Search for the cell housing the specified text and yield its [x, y] center coordinate. 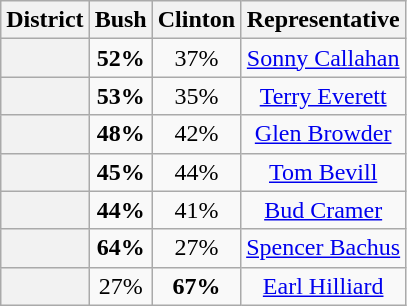
Terry Everett [324, 96]
52% [120, 58]
48% [120, 134]
67% [196, 286]
Tom Bevill [324, 172]
45% [120, 172]
42% [196, 134]
Bud Cramer [324, 210]
35% [196, 96]
Spencer Bachus [324, 248]
64% [120, 248]
Representative [324, 20]
41% [196, 210]
Clinton [196, 20]
District [45, 20]
Bush [120, 20]
Glen Browder [324, 134]
Sonny Callahan [324, 58]
Earl Hilliard [324, 286]
53% [120, 96]
37% [196, 58]
